Capture the cell that displays the provided text and extract its [X, Y] central coordinate. 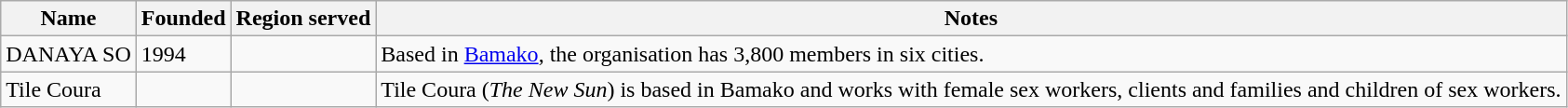
Founded [183, 19]
Based in Bamako, the organisation has 3,800 members in six cities. [972, 54]
Tile Coura [69, 89]
Name [69, 19]
Region served [303, 19]
DANAYA SO [69, 54]
1994 [183, 54]
Tile Coura (The New Sun) is based in Bamako and works with female sex workers, clients and families and children of sex workers. [972, 89]
Notes [972, 19]
